Provide the (x, y) coordinate of the cell's center where the given text is located.  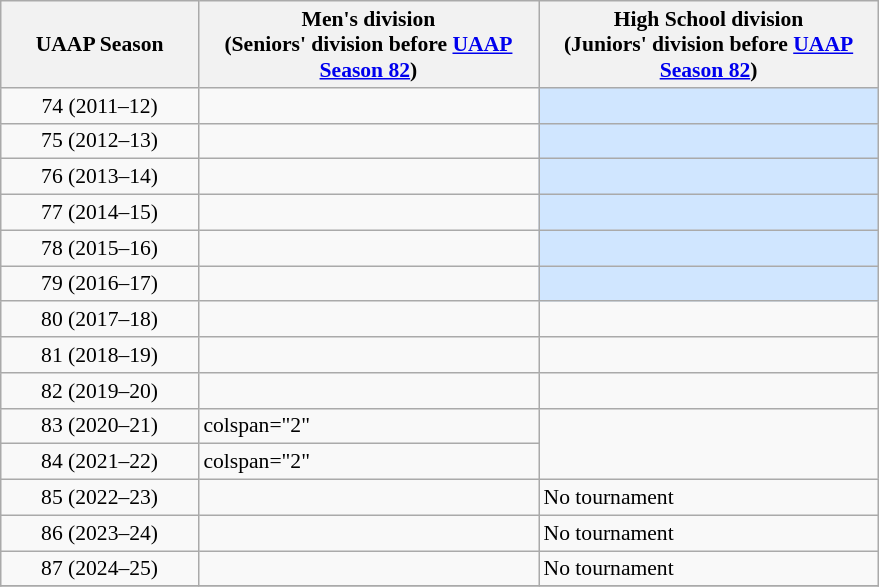
75 (2012–13) (100, 141)
83 (2020–21) (100, 426)
87 (2024–25) (100, 569)
81 (2018–19) (100, 355)
82 (2019–20) (100, 391)
86 (2023–24) (100, 533)
High School division(Juniors' division before UAAP Season 82) (708, 44)
Men's division(Seniors' division before UAAP Season 82) (368, 44)
79 (2016–17) (100, 284)
80 (2017–18) (100, 320)
85 (2022–23) (100, 498)
84 (2021–22) (100, 462)
78 (2015–16) (100, 248)
UAAP Season (100, 44)
74 (2011–12) (100, 106)
76 (2013–14) (100, 177)
77 (2014–15) (100, 213)
